Output the [x, y] coordinate of the center of the cell containing the given text.  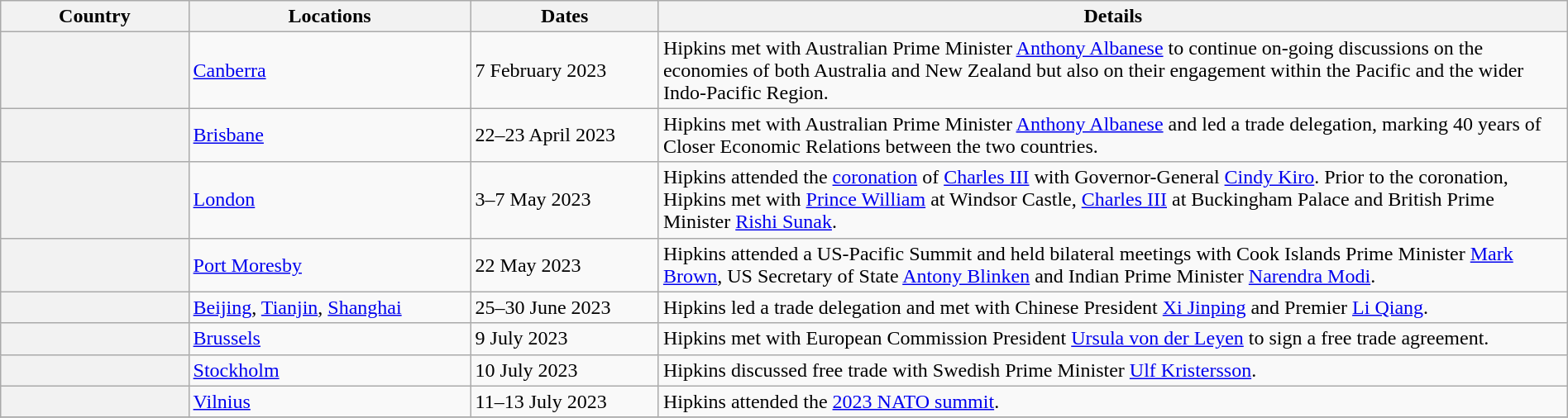
Country [94, 17]
7 February 2023 [564, 70]
Hipkins attended the 2023 NATO summit. [1113, 401]
Dates [564, 17]
Stockholm [329, 370]
Vilnius [329, 401]
11–13 July 2023 [564, 401]
Hipkins discussed free trade with Swedish Prime Minister Ulf Kristersson. [1113, 370]
Brisbane [329, 135]
25–30 June 2023 [564, 307]
Details [1113, 17]
Locations [329, 17]
Hipkins met with European Commission President Ursula von der Leyen to sign a free trade agreement. [1113, 339]
Port Moresby [329, 264]
3–7 May 2023 [564, 200]
London [329, 200]
22 May 2023 [564, 264]
Canberra [329, 70]
Hipkins led a trade delegation and met with Chinese President Xi Jinping and Premier Li Qiang. [1113, 307]
10 July 2023 [564, 370]
9 July 2023 [564, 339]
22–23 April 2023 [564, 135]
Brussels [329, 339]
Beijing, Tianjin, Shanghai [329, 307]
